Search for the cell housing the specified text and yield its [x, y] center coordinate. 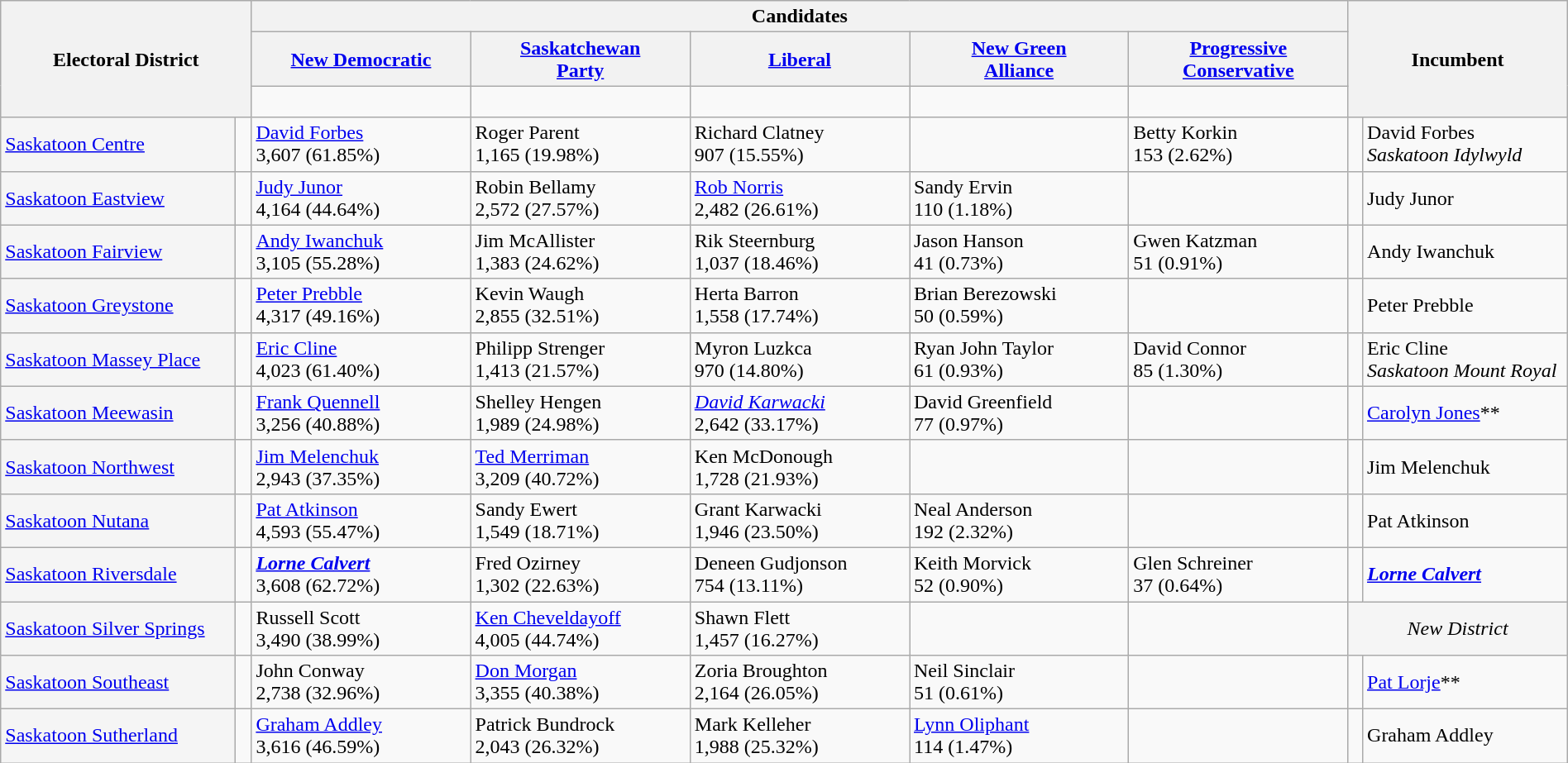
Jim Melenchuk [1465, 466]
Deneen Gudjonson754 (13.11%) [799, 574]
New Democratic [361, 60]
Ken Cheveldayoff4,005 (44.74%) [581, 628]
Ryan John Taylor61 (0.93%) [1019, 359]
Betty Korkin153 (2.62%) [1239, 144]
SaskatchewanParty [581, 60]
Saskatoon Nutana [118, 521]
John Conway2,738 (32.96%) [361, 683]
David Greenfield77 (0.97%) [1019, 413]
Andy Iwanchuk [1465, 251]
Graham Addley [1465, 736]
Neil Sinclair51 (0.61%) [1019, 683]
Saskatoon Silver Springs [118, 628]
David ForbesSaskatoon Idylwyld [1465, 144]
David Connor85 (1.30%) [1239, 359]
Peter Prebble4,317 (49.16%) [361, 306]
Lorne Calvert3,608 (62.72%) [361, 574]
Jason Hanson41 (0.73%) [1019, 251]
Myron Luzkca970 (14.80%) [799, 359]
Peter Prebble [1465, 306]
Pat Atkinson [1465, 521]
Robin Bellamy2,572 (27.57%) [581, 198]
Brian Berezowski50 (0.59%) [1019, 306]
Incumbent [1457, 60]
Keith Morvick52 (0.90%) [1019, 574]
Ted Merriman3,209 (40.72%) [581, 466]
Don Morgan3,355 (40.38%) [581, 683]
Saskatoon Eastview [118, 198]
Sandy Ervin110 (1.18%) [1019, 198]
Carolyn Jones** [1465, 413]
Russell Scott3,490 (38.99%) [361, 628]
Saskatoon Greystone [118, 306]
Pat Lorje** [1465, 683]
Kevin Waugh2,855 (32.51%) [581, 306]
Judy Junor4,164 (44.64%) [361, 198]
Eric Cline4,023 (61.40%) [361, 359]
Saskatoon Sutherland [118, 736]
Rik Steernburg1,037 (18.46%) [799, 251]
Saskatoon Meewasin [118, 413]
Gwen Katzman51 (0.91%) [1239, 251]
Saskatoon Riversdale [118, 574]
David Forbes3,607 (61.85%) [361, 144]
Richard Clatney907 (15.55%) [799, 144]
Philipp Strenger1,413 (21.57%) [581, 359]
Rob Norris2,482 (26.61%) [799, 198]
Saskatoon Centre [118, 144]
Shawn Flett1,457 (16.27%) [799, 628]
Eric ClineSaskatoon Mount Royal [1465, 359]
Liberal [799, 60]
Grant Karwacki1,946 (23.50%) [799, 521]
Saskatoon Fairview [118, 251]
Zoria Broughton2,164 (26.05%) [799, 683]
David Karwacki2,642 (33.17%) [799, 413]
Patrick Bundrock2,043 (26.32%) [581, 736]
Jim McAllister1,383 (24.62%) [581, 251]
Ken McDonough1,728 (21.93%) [799, 466]
Andy Iwanchuk3,105 (55.28%) [361, 251]
Lynn Oliphant114 (1.47%) [1019, 736]
Jim Melenchuk2,943 (37.35%) [361, 466]
Electoral District [126, 60]
Shelley Hengen1,989 (24.98%) [581, 413]
Mark Kelleher1,988 (25.32%) [799, 736]
Roger Parent1,165 (19.98%) [581, 144]
ProgressiveConservative [1239, 60]
Candidates [800, 17]
Fred Ozirney1,302 (22.63%) [581, 574]
Frank Quennell3,256 (40.88%) [361, 413]
New District [1457, 628]
New GreenAlliance [1019, 60]
Glen Schreiner37 (0.64%) [1239, 574]
Lorne Calvert [1465, 574]
Saskatoon Southeast [118, 683]
Neal Anderson192 (2.32%) [1019, 521]
Graham Addley3,616 (46.59%) [361, 736]
Sandy Ewert1,549 (18.71%) [581, 521]
Pat Atkinson4,593 (55.47%) [361, 521]
Judy Junor [1465, 198]
Saskatoon Massey Place [118, 359]
Saskatoon Northwest [118, 466]
Herta Barron1,558 (17.74%) [799, 306]
